Return [x, y] of the center of cell containing provided text 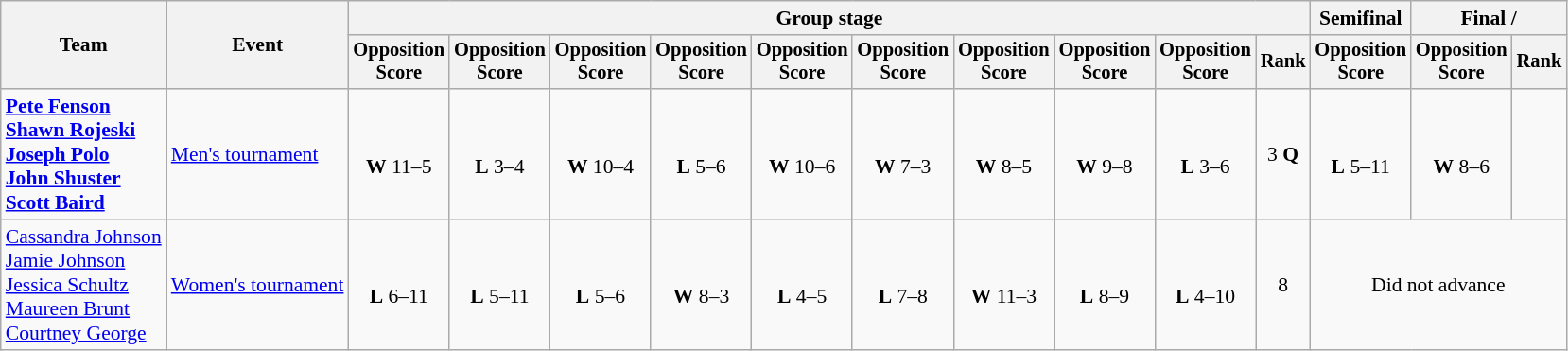
L 8–9 [1105, 285]
L 7–8 [902, 285]
W 8–5 [1004, 154]
Final / [1489, 18]
W 10–6 [802, 154]
L 3–6 [1205, 154]
L 4–10 [1205, 285]
L 4–5 [802, 285]
W 8–6 [1462, 154]
W 10–4 [601, 154]
8 [1283, 285]
Group stage [828, 18]
L 3–4 [499, 154]
Men's tournament [257, 154]
W 11–3 [1004, 285]
Semifinal [1360, 18]
3 Q [1283, 154]
Event [257, 45]
W 11–5 [399, 154]
Pete FensonShawn RojeskiJoseph PoloJohn ShusterScott Baird [83, 154]
W 7–3 [902, 154]
Team [83, 45]
L 6–11 [399, 285]
Did not advance [1437, 285]
Women's tournament [257, 285]
W 8–3 [702, 285]
Cassandra JohnsonJamie JohnsonJessica SchultzMaureen BruntCourtney George [83, 285]
W 9–8 [1105, 154]
